Scan for the cell matching the given text and deliver its (x, y) coordinate at center. 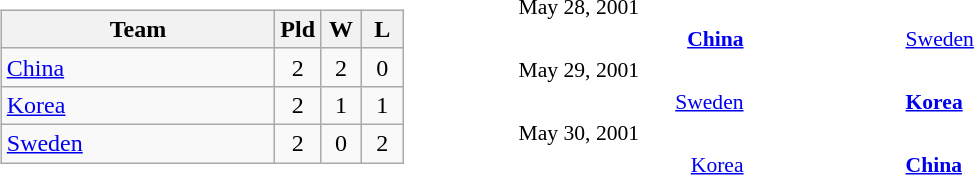
W (342, 29)
Korea (138, 105)
L (382, 29)
Team (138, 29)
Pld (298, 29)
